Determine the (X, Y) coordinate at the center of the cell enclosing the given text.  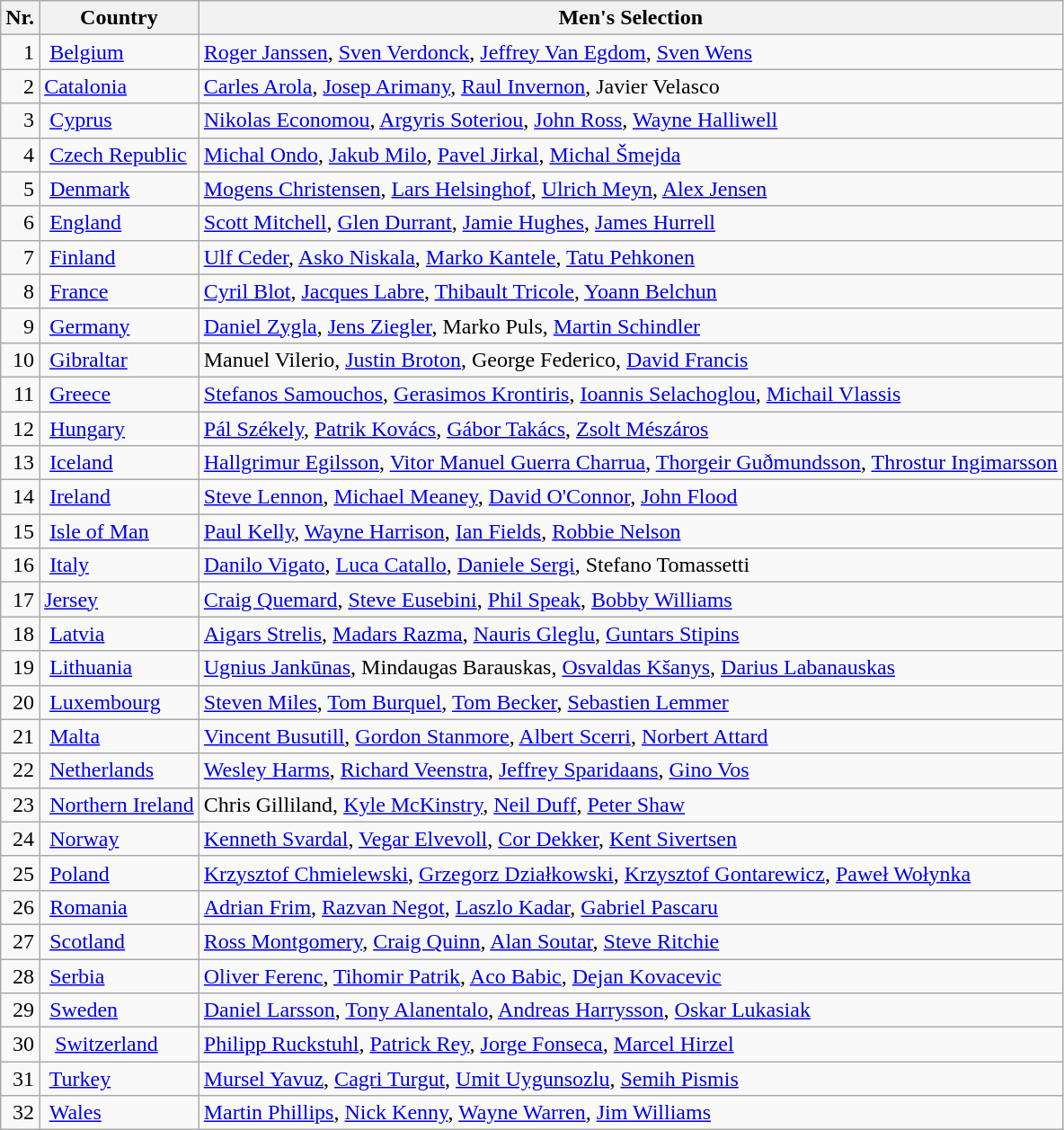
18 (20, 634)
Netherlands (120, 770)
12 (20, 429)
20 (20, 702)
23 (20, 805)
24 (20, 839)
Cyril Blot, Jacques Labre, Thibault Tricole, Yoann Belchun (631, 291)
Aigars Strelis, Madars Razma, Nauris Gleglu, Guntars Stipins (631, 634)
Isle of Man (120, 531)
Scotland (120, 941)
Ugnius Jankūnas, Mindaugas Barauskas, Osvaldas Kšanys, Darius Labanauskas (631, 668)
Malta (120, 736)
Czech Republic (120, 155)
19 (20, 668)
Nikolas Economou, Argyris Soteriou, John Ross, Wayne Halliwell (631, 120)
Wales (120, 1113)
Greece (120, 394)
Poland (120, 873)
Sweden (120, 1010)
Nr. (20, 18)
Steven Miles, Tom Burquel, Tom Becker, Sebastien Lemmer (631, 702)
Romania (120, 907)
Turkey (120, 1079)
22 (20, 770)
29 (20, 1010)
7 (20, 257)
Roger Janssen, Sven Verdonck, Jeffrey Van Egdom, Sven Wens (631, 52)
Luxembourg (120, 702)
Denmark (120, 189)
10 (20, 360)
Gibraltar (120, 360)
25 (20, 873)
Hallgrimur Egilsson, Vitor Manuel Guerra Charrua, Thorgeir Guðmundsson, Throstur Ingimarsson (631, 463)
15 (20, 531)
Carles Arola, Josep Arimany, Raul Invernon, Javier Velasco (631, 86)
32 (20, 1113)
Stefanos Samouchos, Gerasimos Krontiris, Ioannis Selachoglou, Michail Vlassis (631, 394)
5 (20, 189)
Germany (120, 325)
Finland (120, 257)
30 (20, 1045)
Iceland (120, 463)
Danilo Vigato, Luca Catallo, Daniele Sergi, Stefano Tomassetti (631, 565)
Daniel Larsson, Tony Alanentalo, Andreas Harrysson, Oskar Lukasiak (631, 1010)
Adrian Frim, Razvan Negot, Laszlo Kadar, Gabriel Pascaru (631, 907)
Italy (120, 565)
Michal Ondo, Jakub Milo, Pavel Jirkal, Michal Šmejda (631, 155)
Krzysztof Chmielewski, Grzegorz Działkowski, Krzysztof Gontarewicz, Paweł Wołynka (631, 873)
Lithuania (120, 668)
1 (20, 52)
Oliver Ferenc, Tihomir Patrik, Aco Babic, Dejan Kovacevic (631, 975)
9 (20, 325)
Catalonia (120, 86)
Kenneth Svardal, Vegar Elvevoll, Cor Dekker, Kent Sivertsen (631, 839)
Philipp Ruckstuhl, Patrick Rey, Jorge Fonseca, Marcel Hirzel (631, 1045)
Manuel Vilerio, Justin Broton, George Federico, David Francis (631, 360)
17 (20, 600)
Mogens Christensen, Lars Helsinghof, Ulrich Meyn, Alex Jensen (631, 189)
Men's Selection (631, 18)
Daniel Zygla, Jens Ziegler, Marko Puls, Martin Schindler (631, 325)
3 (20, 120)
Steve Lennon, Michael Meaney, David O'Connor, John Flood (631, 497)
8 (20, 291)
Wesley Harms, Richard Veenstra, Jeffrey Sparidaans, Gino Vos (631, 770)
28 (20, 975)
26 (20, 907)
Ross Montgomery, Craig Quinn, Alan Soutar, Steve Ritchie (631, 941)
Norway (120, 839)
Ulf Ceder, Asko Niskala, Marko Kantele, Tatu Pehkonen (631, 257)
Northern Ireland (120, 805)
Martin Phillips, Nick Kenny, Wayne Warren, Jim Williams (631, 1113)
14 (20, 497)
27 (20, 941)
Chris Gilliland, Kyle McKinstry, Neil Duff, Peter Shaw (631, 805)
2 (20, 86)
Mursel Yavuz, Cagri Turgut, Umit Uygunsozlu, Semih Pismis (631, 1079)
Hungary (120, 429)
Latvia (120, 634)
Paul Kelly, Wayne Harrison, Ian Fields, Robbie Nelson (631, 531)
Cyprus (120, 120)
Serbia (120, 975)
13 (20, 463)
England (120, 223)
Vincent Busutill, Gordon Stanmore, Albert Scerri, Norbert Attard (631, 736)
6 (20, 223)
Pál Székely, Patrik Kovács, Gábor Takács, Zsolt Mészáros (631, 429)
Country (120, 18)
Switzerland (120, 1045)
31 (20, 1079)
France (120, 291)
Belgium (120, 52)
Scott Mitchell, Glen Durrant, Jamie Hughes, James Hurrell (631, 223)
21 (20, 736)
11 (20, 394)
4 (20, 155)
16 (20, 565)
Jersey (120, 600)
Craig Quemard, Steve Eusebini, Phil Speak, Bobby Williams (631, 600)
Ireland (120, 497)
